Output the (X, Y) coordinate of the center of the cell containing the given text.  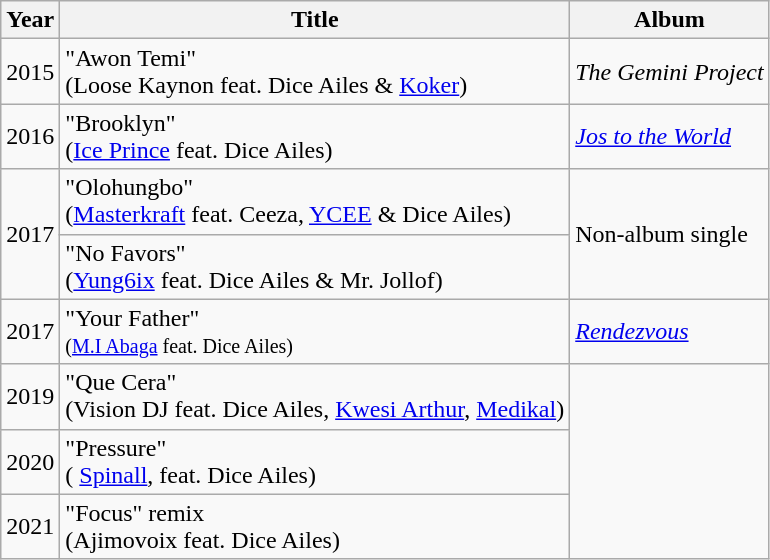
2020 (30, 462)
Title (315, 20)
"Your Father"(M.I Abaga feat. Dice Ailes) (315, 332)
2016 (30, 136)
Non-album single (670, 234)
"Awon Temi" (Loose Kaynon feat. Dice Ailes & Koker) (315, 72)
"Que Cera"(Vision DJ feat. Dice Ailes, Kwesi Arthur, Medikal) (315, 396)
"Olohungbo" (Masterkraft feat. Ceeza, YCEE & Dice Ailes) (315, 202)
2019 (30, 396)
Jos to the World (670, 136)
"Pressure"( Spinall, feat. Dice Ailes) (315, 462)
2015 (30, 72)
Rendezvous (670, 332)
"Brooklyn" (Ice Prince feat. Dice Ailes) (315, 136)
"Focus" remix(Ajimovoix feat. Dice Ailes) (315, 526)
The Gemini Project (670, 72)
Album (670, 20)
"No Favors" (Yung6ix feat. Dice Ailes & Mr. Jollof) (315, 266)
Year (30, 20)
2021 (30, 526)
